Scan for the cell matching the given text and deliver its [x, y] coordinate at center. 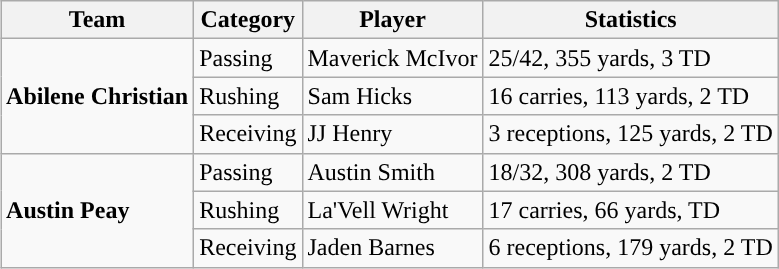
Team [98, 20]
Austin Peay [98, 210]
18/32, 308 yards, 2 TD [630, 172]
La'Vell Wright [392, 210]
6 receptions, 179 yards, 2 TD [630, 248]
Abilene Christian [98, 96]
17 carries, 66 yards, TD [630, 210]
Player [392, 20]
Jaden Barnes [392, 248]
16 carries, 113 yards, 2 TD [630, 96]
25/42, 355 yards, 3 TD [630, 58]
Statistics [630, 20]
Category [248, 20]
Maverick McIvor [392, 58]
3 receptions, 125 yards, 2 TD [630, 134]
Austin Smith [392, 172]
JJ Henry [392, 134]
Sam Hicks [392, 96]
